Identify which cell holds the provided text, then report its (X, Y) central coordinate. 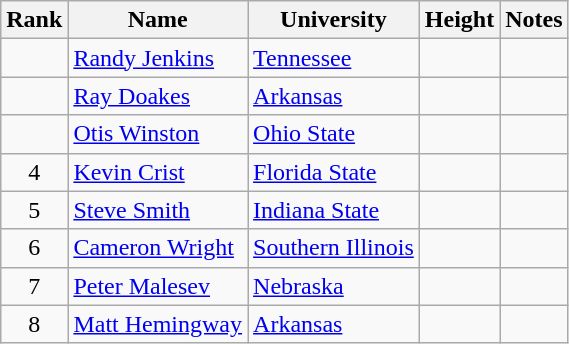
Otis Winston (158, 134)
7 (34, 286)
Ray Doakes (158, 96)
Notes (534, 20)
University (334, 20)
Peter Malesev (158, 286)
Rank (34, 20)
8 (34, 324)
Name (158, 20)
Height (459, 20)
Southern Illinois (334, 248)
Ohio State (334, 134)
5 (34, 210)
Nebraska (334, 286)
Matt Hemingway (158, 324)
Indiana State (334, 210)
Randy Jenkins (158, 58)
Cameron Wright (158, 248)
Florida State (334, 172)
Steve Smith (158, 210)
6 (34, 248)
Tennessee (334, 58)
Kevin Crist (158, 172)
4 (34, 172)
